Extract the [x, y] coordinate from the center of the cell holding the provided text.  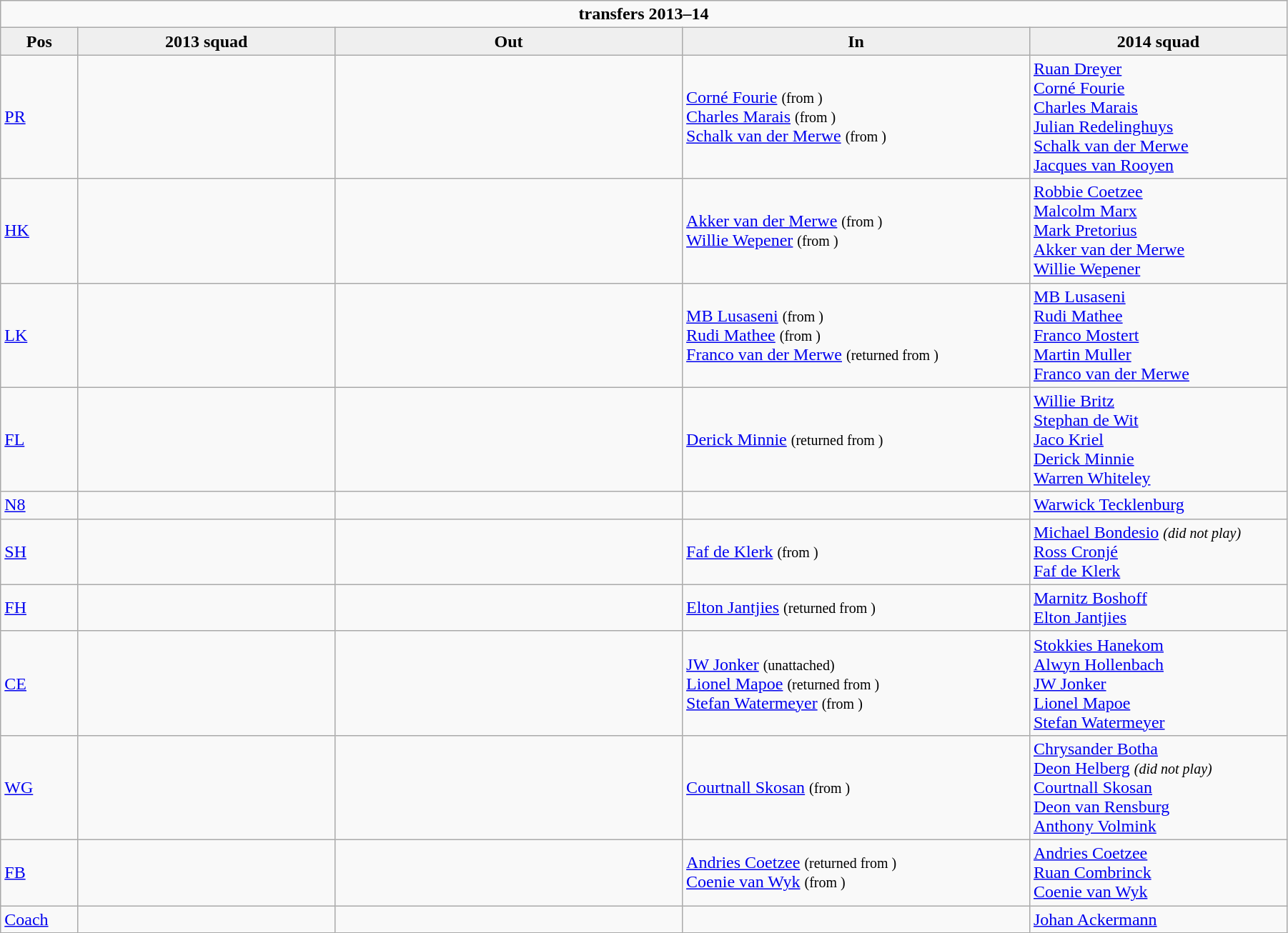
MB Lusaseni (from ) Rudi Mathee (from ) Franco van der Merwe (returned from ) [856, 335]
Courtnall Skosan (from ) [856, 787]
MB LusaseniRudi MatheeFranco MostertMartin MullerFranco van der Merwe [1158, 335]
Michael Bondesio (did not play)Ross CronjéFaf de Klerk [1158, 552]
Coach [39, 919]
2014 squad [1158, 41]
In [856, 41]
Willie BritzStephan de WitJaco KrielDerick MinnieWarren Whiteley [1158, 439]
Derick Minnie (returned from ) [856, 439]
FH [39, 607]
Johan Ackermann [1158, 919]
Faf de Klerk (from ) [856, 552]
JW Jonker (unattached) Lionel Mapoe (returned from ) Stefan Watermeyer (from ) [856, 683]
WG [39, 787]
Ruan DreyerCorné FourieCharles MaraisJulian RedelinghuysSchalk van der MerweJacques van Rooyen [1158, 117]
Akker van der Merwe (from ) Willie Wepener (from ) [856, 231]
FB [39, 872]
Chrysander BothaDeon Helberg (did not play)Courtnall SkosanDeon van RensburgAnthony Volmink [1158, 787]
SH [39, 552]
Out [509, 41]
HK [39, 231]
CE [39, 683]
2013 squad [207, 41]
PR [39, 117]
transfers 2013–14 [644, 14]
N8 [39, 505]
Corné Fourie (from ) Charles Marais (from ) Schalk van der Merwe (from ) [856, 117]
Elton Jantjies (returned from ) [856, 607]
FL [39, 439]
Andries Coetzee (returned from ) Coenie van Wyk (from ) [856, 872]
Pos [39, 41]
Robbie CoetzeeMalcolm MarxMark PretoriusAkker van der MerweWillie Wepener [1158, 231]
Warwick Tecklenburg [1158, 505]
LK [39, 335]
Stokkies HanekomAlwyn HollenbachJW JonkerLionel MapoeStefan Watermeyer [1158, 683]
Marnitz BoshoffElton Jantjies [1158, 607]
Andries CoetzeeRuan CombrinckCoenie van Wyk [1158, 872]
